Detect which cell encompasses the target text, then output its (X, Y) center coordinate. 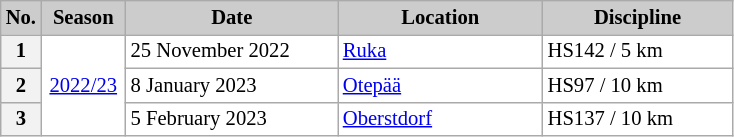
HS142 / 5 km (638, 51)
1 (21, 51)
HS97 / 10 km (638, 85)
Discipline (638, 17)
2 (21, 85)
Season (84, 17)
8 January 2023 (232, 85)
Ruka (440, 51)
Oberstdorf (440, 119)
HS137 / 10 km (638, 119)
No. (21, 17)
2022/23 (84, 84)
Date (232, 17)
Otepää (440, 85)
3 (21, 119)
5 February 2023 (232, 119)
Location (440, 17)
25 November 2022 (232, 51)
